Determine the [X, Y] coordinate at the center of the cell enclosing the given text.  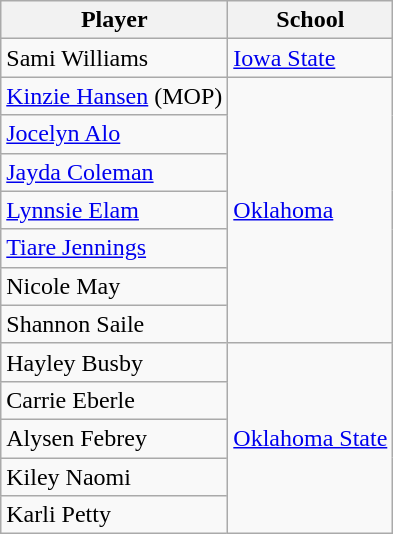
Lynnsie Elam [114, 210]
Player [114, 20]
Jocelyn Alo [114, 134]
Oklahoma [310, 210]
Carrie Eberle [114, 400]
Jayda Coleman [114, 172]
Nicole May [114, 286]
Alysen Febrey [114, 438]
Tiare Jennings [114, 248]
School [310, 20]
Sami Williams [114, 58]
Hayley Busby [114, 362]
Shannon Saile [114, 324]
Karli Petty [114, 515]
Oklahoma State [310, 438]
Iowa State [310, 58]
Kinzie Hansen (MOP) [114, 96]
Kiley Naomi [114, 477]
